Extract the [x, y] coordinate from the center of the cell holding the provided text.  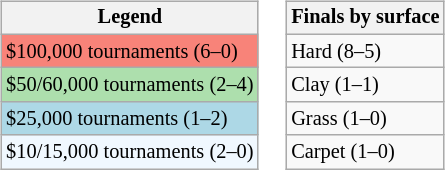
Clay (1–1) [365, 85]
$10/15,000 tournaments (2–0) [130, 152]
Hard (8–5) [365, 51]
Legend [130, 18]
$50/60,000 tournaments (2–4) [130, 85]
Finals by surface [365, 18]
Carpet (1–0) [365, 152]
$100,000 tournaments (6–0) [130, 51]
$25,000 tournaments (1–2) [130, 119]
Grass (1–0) [365, 119]
